Extract the (x, y) coordinate from the center of the cell holding the provided text.  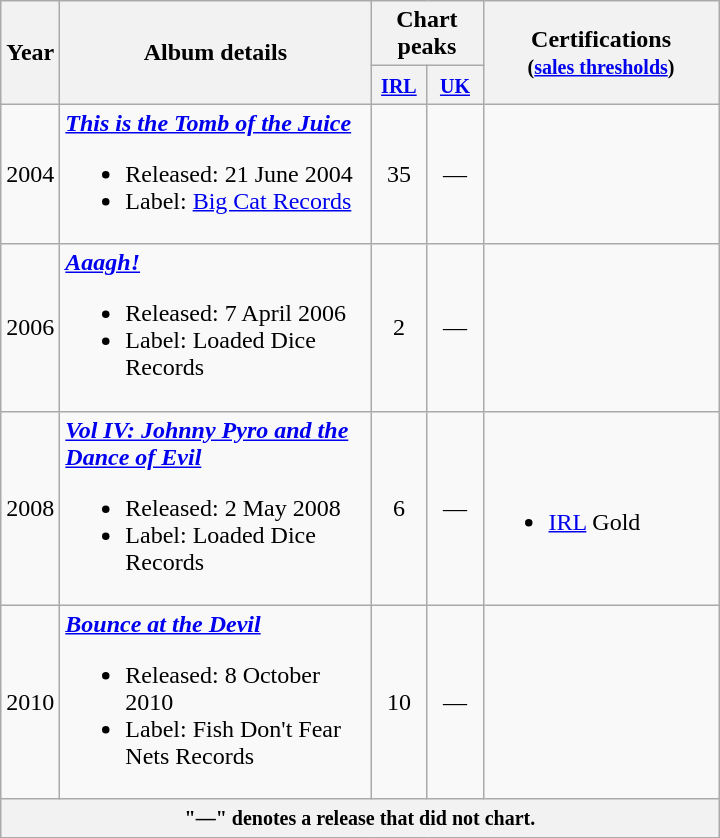
This is the Tomb of the JuiceReleased: 21 June 2004Label: Big Cat Records (216, 174)
Vol IV: Johnny Pyro and the Dance of EvilReleased: 2 May 2008Label: Loaded Dice Records (216, 508)
Album details (216, 52)
2 (399, 328)
UK (455, 85)
Certifications(sales thresholds) (601, 52)
10 (399, 702)
2004 (30, 174)
35 (399, 174)
IRL Gold (601, 508)
Aaagh!Released: 7 April 2006Label: Loaded Dice Records (216, 328)
"—" denotes a release that did not chart. (360, 818)
2006 (30, 328)
2010 (30, 702)
2008 (30, 508)
Bounce at the DevilReleased: 8 October 2010Label: Fish Don't Fear Nets Records (216, 702)
Chart peaks (427, 34)
Year (30, 52)
IRL (399, 85)
6 (399, 508)
